Identify which cell holds the provided text, then report its (x, y) central coordinate. 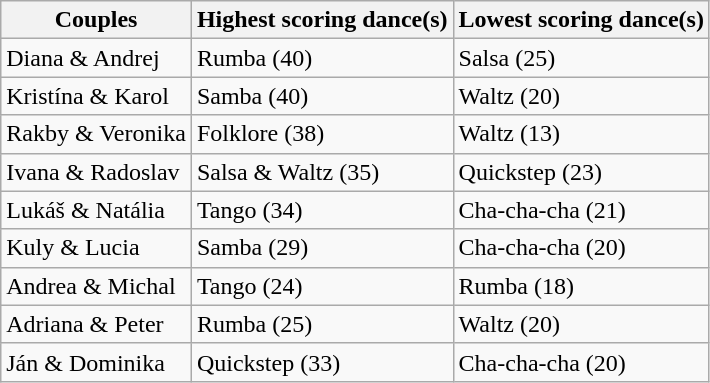
Couples (96, 20)
Adriana & Peter (96, 324)
Diana & Andrej (96, 58)
Andrea & Michal (96, 286)
Quickstep (23) (581, 172)
Cha-cha-cha (21) (581, 210)
Rumba (40) (322, 58)
Waltz (13) (581, 134)
Rakby & Veronika (96, 134)
Kristína & Karol (96, 96)
Tango (24) (322, 286)
Salsa (25) (581, 58)
Ján & Dominika (96, 362)
Rumba (18) (581, 286)
Kuly & Lucia (96, 248)
Samba (29) (322, 248)
Ivana & Radoslav (96, 172)
Highest scoring dance(s) (322, 20)
Rumba (25) (322, 324)
Lukáš & Natália (96, 210)
Lowest scoring dance(s) (581, 20)
Quickstep (33) (322, 362)
Samba (40) (322, 96)
Salsa & Waltz (35) (322, 172)
Tango (34) (322, 210)
Folklore (38) (322, 134)
